From the cell containing the given text, extract its center point as [X, Y] coordinate. 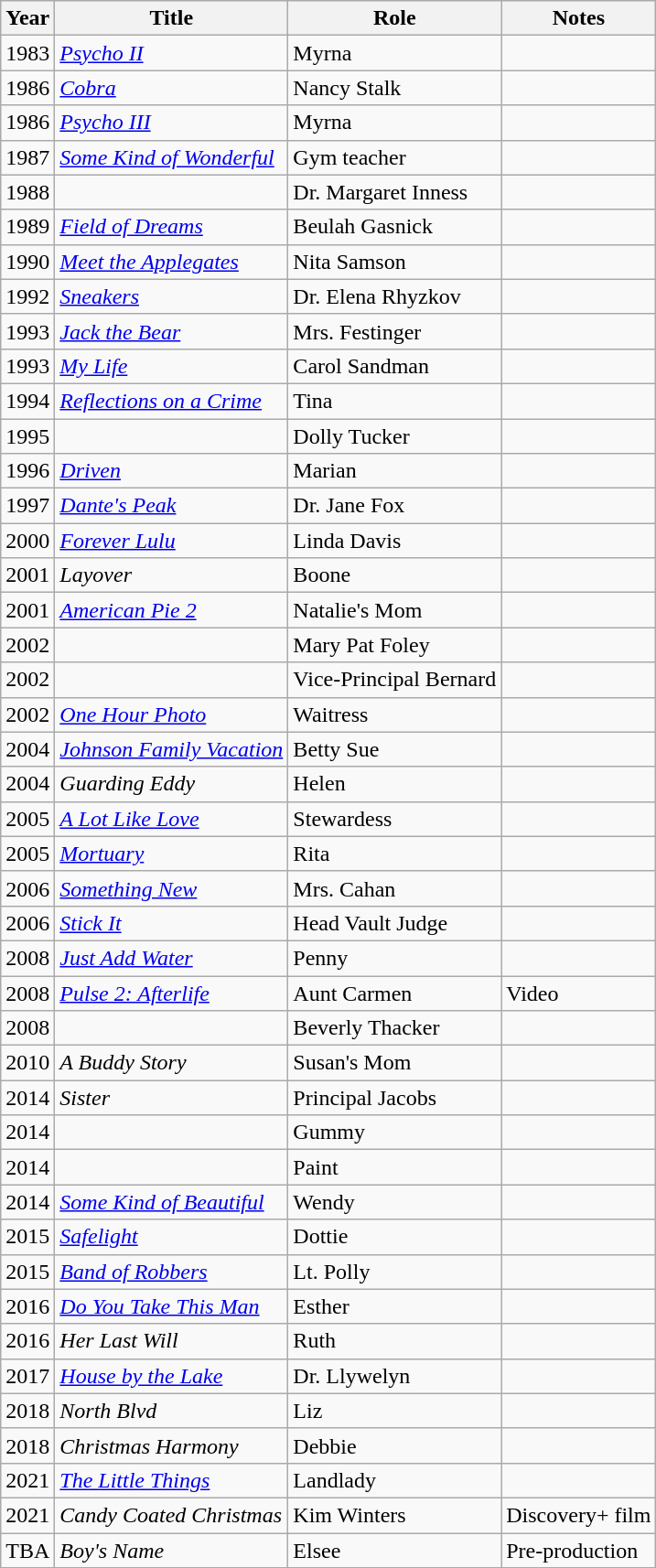
Jack the Bear [172, 331]
1983 [27, 53]
Linda Davis [395, 541]
Wendy [395, 1202]
Forever Lulu [172, 541]
2017 [27, 1376]
Christmas Harmony [172, 1445]
Landlady [395, 1480]
A Lot Like Love [172, 819]
Carol Sandman [395, 366]
Mrs. Cahan [395, 888]
1989 [27, 227]
Meet the Applegates [172, 262]
Waitress [395, 714]
Gummy [395, 1133]
House by the Lake [172, 1376]
Year [27, 18]
Mary Pat Foley [395, 645]
Gym teacher [395, 157]
Nita Samson [395, 262]
Paint [395, 1167]
TBA [27, 1551]
Dr. Llywelyn [395, 1376]
Dr. Jane Fox [395, 506]
A Buddy Story [172, 1063]
Penny [395, 958]
1996 [27, 471]
Role [395, 18]
Just Add Water [172, 958]
Video [578, 993]
Stewardess [395, 819]
Candy Coated Christmas [172, 1515]
2010 [27, 1063]
Principal Jacobs [395, 1098]
Guarding Eddy [172, 784]
Her Last Will [172, 1341]
Cobra [172, 88]
American Pie 2 [172, 610]
Dante's Peak [172, 506]
Boone [395, 575]
Something New [172, 888]
Do You Take This Man [172, 1306]
Field of Dreams [172, 227]
Boy's Name [172, 1551]
Dr. Elena Rhyzkov [395, 296]
1992 [27, 296]
Betty Sue [395, 749]
Dr. Margaret Inness [395, 192]
Band of Robbers [172, 1272]
1997 [27, 506]
Safelight [172, 1237]
1994 [27, 401]
Marian [395, 471]
Dolly Tucker [395, 436]
The Little Things [172, 1480]
Esther [395, 1306]
Head Vault Judge [395, 923]
1987 [27, 157]
Lt. Polly [395, 1272]
Natalie's Mom [395, 610]
Kim Winters [395, 1515]
Liz [395, 1411]
North Blvd [172, 1411]
Mrs. Festinger [395, 331]
Some Kind of Beautiful [172, 1202]
Layover [172, 575]
My Life [172, 366]
Helen [395, 784]
Stick It [172, 923]
Pulse 2: Afterlife [172, 993]
Psycho III [172, 123]
1990 [27, 262]
Mortuary [172, 854]
Susan's Mom [395, 1063]
Reflections on a Crime [172, 401]
Psycho II [172, 53]
One Hour Photo [172, 714]
1988 [27, 192]
Debbie [395, 1445]
2000 [27, 541]
Ruth [395, 1341]
Aunt Carmen [395, 993]
Tina [395, 401]
Nancy Stalk [395, 88]
Some Kind of Wonderful [172, 157]
Notes [578, 18]
Elsee [395, 1551]
Beulah Gasnick [395, 227]
Dottie [395, 1237]
1995 [27, 436]
Johnson Family Vacation [172, 749]
Vice-Principal Bernard [395, 680]
Beverly Thacker [395, 1028]
Pre-production [578, 1551]
Discovery+ film [578, 1515]
Sneakers [172, 296]
Driven [172, 471]
Rita [395, 854]
Title [172, 18]
Sister [172, 1098]
